Locate the cell with the specified text and output its (X, Y) center coordinate. 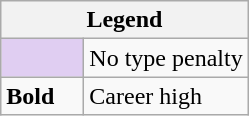
No type penalty (166, 58)
Career high (166, 96)
Legend (124, 20)
Bold (42, 96)
